Return the (X, Y) coordinate for the center point of the cell that contains the specified text.  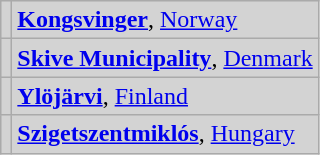
Kongsvinger, Norway (165, 20)
Ylöjärvi, Finland (165, 96)
Szigetszentmiklós, Hungary (165, 134)
Skive Municipality, Denmark (165, 58)
